Provide the (X, Y) coordinate of the cell's center where the given text is located.  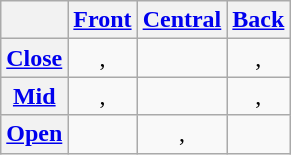
Close (34, 58)
Mid (34, 96)
Open (34, 134)
Back (258, 20)
Central (182, 20)
Front (102, 20)
